Find where the given text appears and provide that cell's center as [x, y] coordinate. 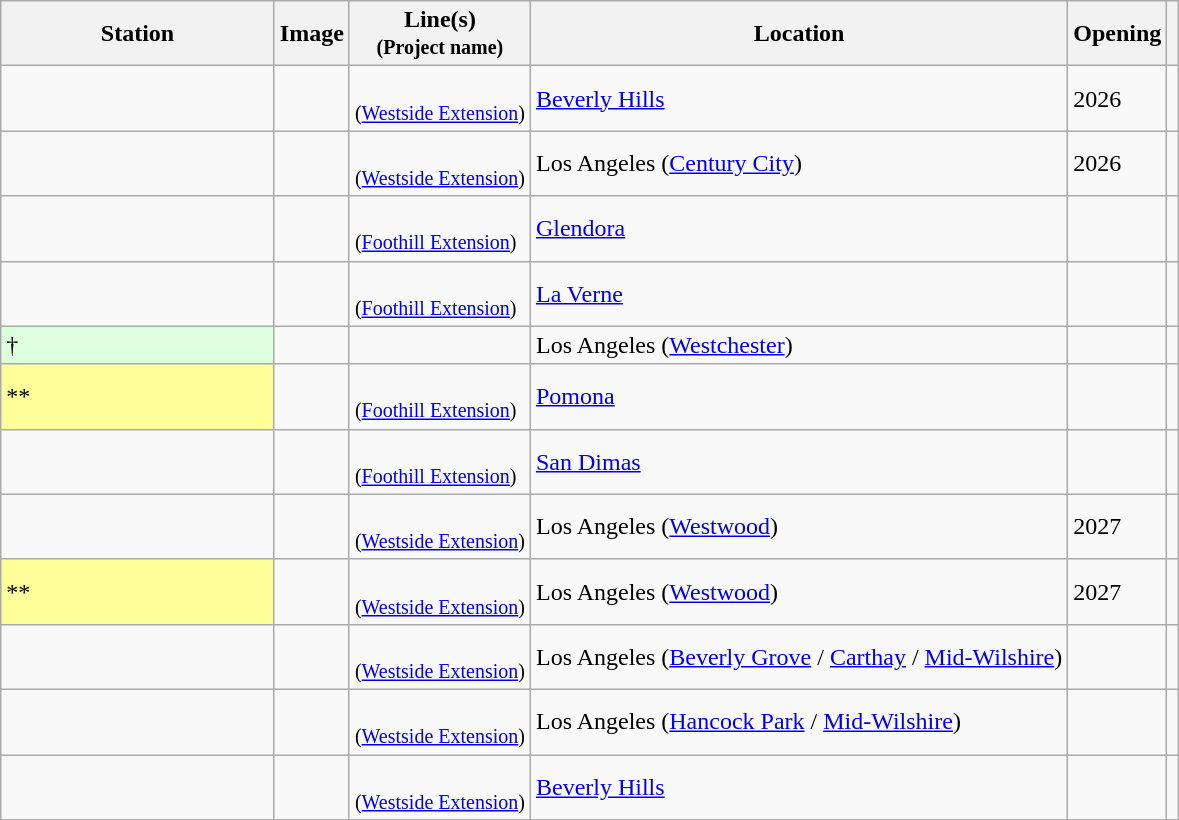
Los Angeles (Beverly Grove / Carthay / Mid-Wilshire) [798, 656]
San Dimas [798, 462]
La Verne [798, 294]
Station [138, 34]
† [138, 345]
Opening [1118, 34]
Glendora [798, 228]
Los Angeles (Hancock Park / Mid-Wilshire) [798, 722]
Los Angeles (Westchester) [798, 345]
Location [798, 34]
Los Angeles (Century City) [798, 164]
Pomona [798, 396]
Line(s)(Project name) [440, 34]
Image [312, 34]
